Provide the [x, y] coordinate of the cell's center where the given text is located.  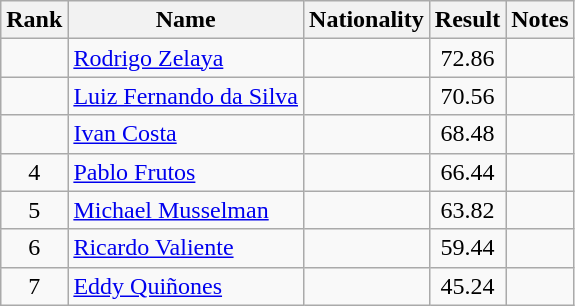
70.56 [467, 96]
Pablo Frutos [186, 172]
Result [467, 20]
66.44 [467, 172]
72.86 [467, 58]
4 [34, 172]
Michael Musselman [186, 210]
5 [34, 210]
Notes [540, 20]
6 [34, 248]
7 [34, 286]
45.24 [467, 286]
Name [186, 20]
68.48 [467, 134]
59.44 [467, 248]
63.82 [467, 210]
Nationality [367, 20]
Ivan Costa [186, 134]
Rank [34, 20]
Rodrigo Zelaya [186, 58]
Eddy Quiñones [186, 286]
Luiz Fernando da Silva [186, 96]
Ricardo Valiente [186, 248]
